Capture the cell that displays the provided text and extract its [X, Y] central coordinate. 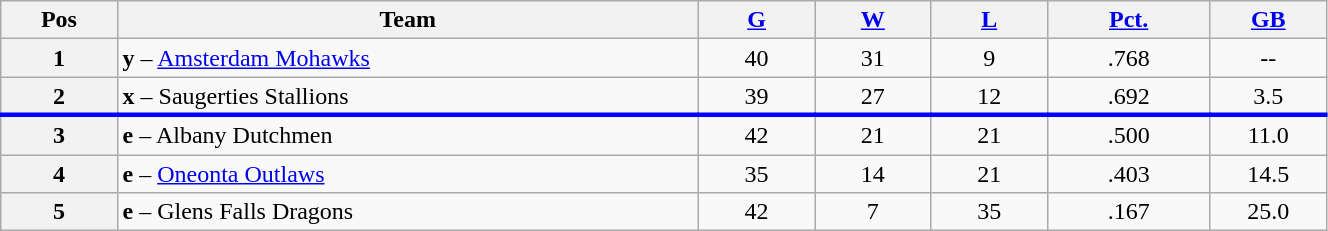
12 [989, 96]
Pos [59, 20]
3 [59, 135]
5 [59, 212]
40 [756, 58]
11.0 [1268, 135]
e – Albany Dutchmen [408, 135]
Pct. [1128, 20]
.167 [1128, 212]
Team [408, 20]
31 [873, 58]
9 [989, 58]
27 [873, 96]
25.0 [1268, 212]
e – Oneonta Outlaws [408, 173]
y – Amsterdam Mohawks [408, 58]
x – Saugerties Stallions [408, 96]
-- [1268, 58]
.692 [1128, 96]
.500 [1128, 135]
.768 [1128, 58]
7 [873, 212]
2 [59, 96]
3.5 [1268, 96]
e – Glens Falls Dragons [408, 212]
GB [1268, 20]
4 [59, 173]
W [873, 20]
1 [59, 58]
G [756, 20]
14 [873, 173]
L [989, 20]
.403 [1128, 173]
39 [756, 96]
14.5 [1268, 173]
